From the cell containing the given text, extract its center point as (X, Y) coordinate. 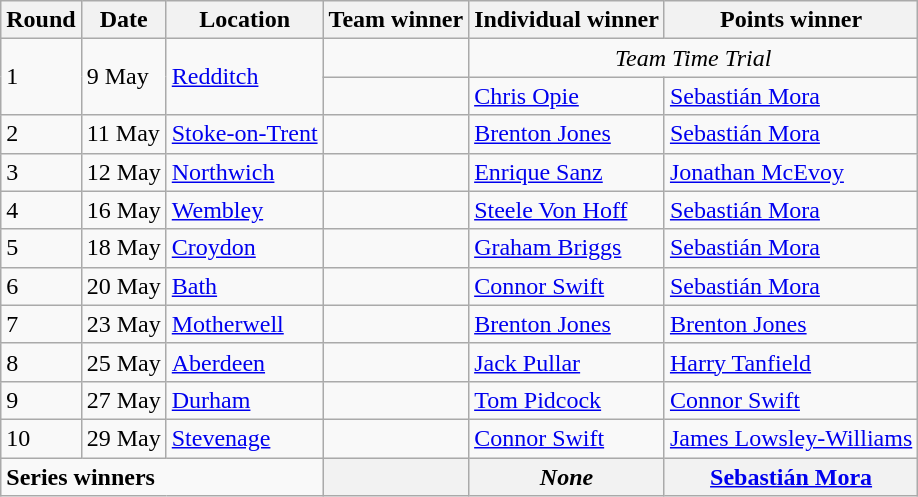
Stevenage (244, 438)
Graham Briggs (567, 248)
Round (41, 20)
9 May (124, 77)
James Lowsley-Williams (790, 438)
Harry Tanfield (790, 362)
Tom Pidcock (567, 400)
2 (41, 134)
Steele Von Hoff (567, 210)
9 (41, 400)
Redditch (244, 77)
Northwich (244, 172)
Enrique Sanz (567, 172)
12 May (124, 172)
8 (41, 362)
None (567, 477)
Jack Pullar (567, 362)
Jonathan McEvoy (790, 172)
11 May (124, 134)
Aberdeen (244, 362)
10 (41, 438)
6 (41, 286)
18 May (124, 248)
3 (41, 172)
4 (41, 210)
7 (41, 324)
Motherwell (244, 324)
Chris Opie (567, 96)
Stoke-on-Trent (244, 134)
Croydon (244, 248)
Individual winner (567, 20)
Date (124, 20)
Series winners (162, 477)
Bath (244, 286)
Location (244, 20)
Team Time Trial (694, 58)
20 May (124, 286)
5 (41, 248)
Points winner (790, 20)
23 May (124, 324)
29 May (124, 438)
Wembley (244, 210)
25 May (124, 362)
1 (41, 77)
16 May (124, 210)
27 May (124, 400)
Durham (244, 400)
Team winner (396, 20)
